For the text-containing cell, return its midpoint in (X, Y) coordinate format. 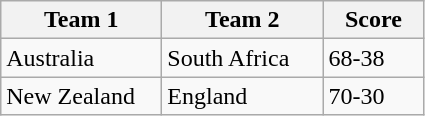
South Africa (242, 58)
Australia (82, 58)
Team 2 (242, 20)
England (242, 96)
New Zealand (82, 96)
68-38 (374, 58)
Score (374, 20)
Team 1 (82, 20)
70-30 (374, 96)
